Search for the cell housing the specified text and yield its (x, y) center coordinate. 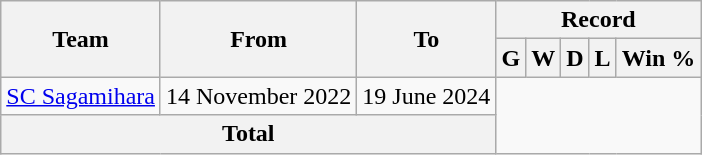
Team (81, 39)
Win % (658, 58)
From (258, 39)
Record (598, 20)
G (511, 58)
L (602, 58)
W (544, 58)
SC Sagamihara (81, 96)
Total (248, 134)
14 November 2022 (258, 96)
19 June 2024 (426, 96)
To (426, 39)
D (575, 58)
